Pinpoint the cell where the given text exists, returning its [x, y] midpoint coordinate. 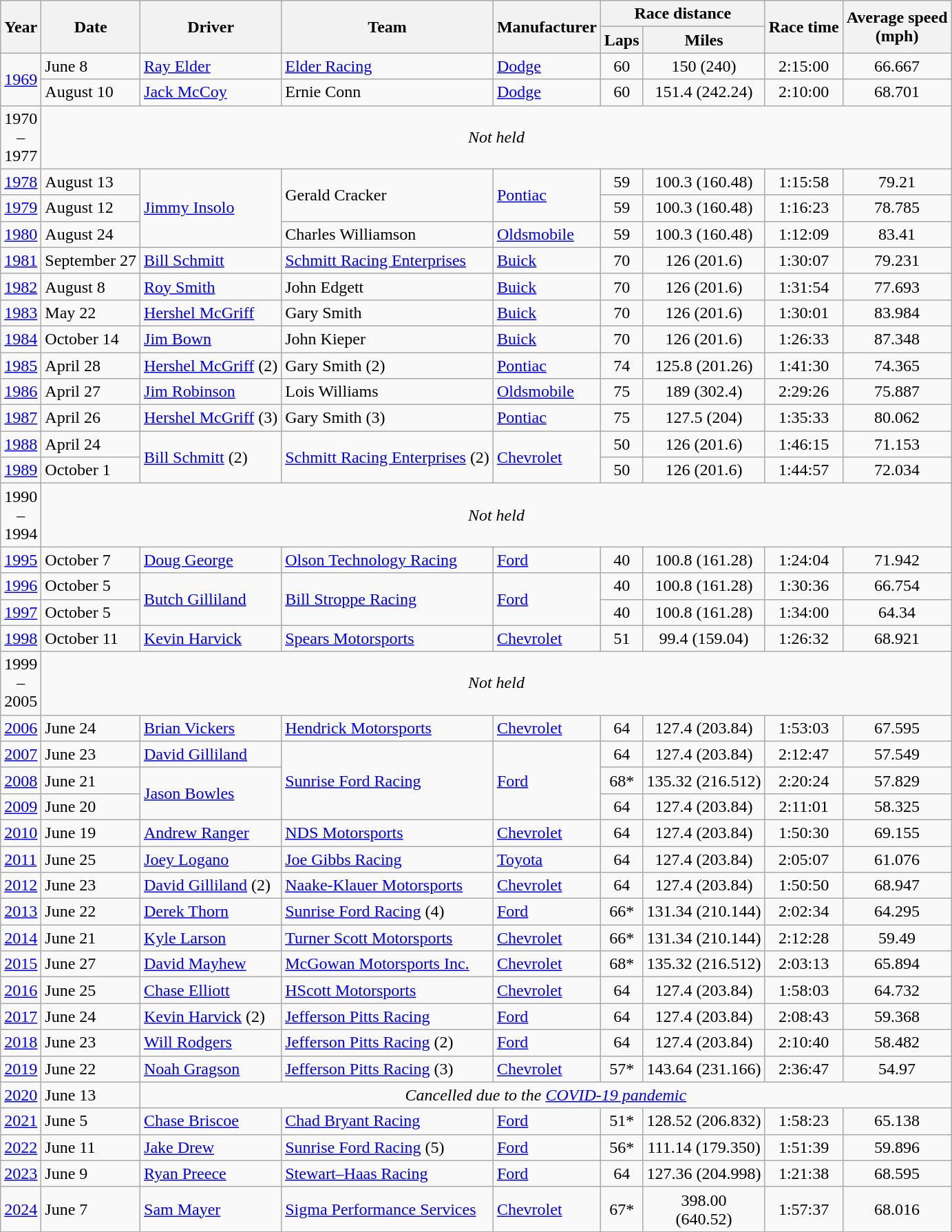
1983 [21, 313]
1987 [21, 418]
67* [622, 1209]
1990–1994 [21, 515]
Kyle Larson [211, 938]
1:15:58 [804, 182]
71.942 [897, 560]
1:58:23 [804, 1121]
1988 [21, 444]
2024 [21, 1209]
June 9 [91, 1173]
80.062 [897, 418]
57.829 [897, 780]
McGowan Motorsports Inc. [388, 964]
398.00(640.52) [704, 1209]
189 (302.4) [704, 392]
Hershel McGriff (2) [211, 366]
56* [622, 1147]
2015 [21, 964]
2018 [21, 1043]
Schmitt Racing Enterprises [388, 260]
71.153 [897, 444]
2011 [21, 859]
Race distance [683, 14]
Ryan Preece [211, 1173]
Cancelled due to the COVID-19 pandemic [547, 1095]
1:51:39 [804, 1147]
2:20:24 [804, 780]
2006 [21, 728]
2023 [21, 1173]
June 8 [91, 66]
1:53:03 [804, 728]
2019 [21, 1069]
Chase Briscoe [211, 1121]
Elder Racing [388, 66]
Ray Elder [211, 66]
69.155 [897, 833]
59.49 [897, 938]
1980 [21, 234]
2009 [21, 806]
1:12:09 [804, 234]
57* [622, 1069]
NDS Motorsports [388, 833]
Sigma Performance Services [388, 1209]
June 20 [91, 806]
Year [21, 27]
June 5 [91, 1121]
125.8 (201.26) [704, 366]
1:44:57 [804, 470]
September 27 [91, 260]
Spears Motorsports [388, 638]
Chase Elliott [211, 990]
Jack McCoy [211, 92]
Gerald Cracker [388, 195]
Noah Gragson [211, 1069]
Date [91, 27]
77.693 [897, 286]
October 14 [91, 339]
Jason Bowles [211, 793]
1989 [21, 470]
1:21:38 [804, 1173]
Toyota [547, 859]
1:26:32 [804, 638]
74 [622, 366]
1981 [21, 260]
Joey Logano [211, 859]
83.41 [897, 234]
Hershel McGriff (3) [211, 418]
Will Rodgers [211, 1043]
Kevin Harvick (2) [211, 1016]
1:35:33 [804, 418]
143.64 (231.166) [704, 1069]
1998 [21, 638]
Gary Smith (2) [388, 366]
Jimmy Insolo [211, 208]
April 27 [91, 392]
Bill Schmitt (2) [211, 457]
Laps [622, 40]
Olson Technology Racing [388, 560]
Jim Robinson [211, 392]
58.482 [897, 1043]
1:50:30 [804, 833]
67.595 [897, 728]
John Kieper [388, 339]
Sunrise Ford Racing (5) [388, 1147]
Sam Mayer [211, 1209]
2:02:34 [804, 912]
Jefferson Pitts Racing [388, 1016]
Lois Williams [388, 392]
65.138 [897, 1121]
2:29:26 [804, 392]
June 7 [91, 1209]
John Edgett [388, 286]
2:15:00 [804, 66]
1986 [21, 392]
1970–1977 [21, 137]
2016 [21, 990]
Team [388, 27]
1999–2005 [21, 683]
1:50:50 [804, 886]
Andrew Ranger [211, 833]
HScott Motorsports [388, 990]
June 11 [91, 1147]
150 (240) [704, 66]
68.921 [897, 638]
68.947 [897, 886]
August 24 [91, 234]
Sunrise Ford Racing [388, 780]
1:41:30 [804, 366]
1982 [21, 286]
Jim Bown [211, 339]
2:12:47 [804, 754]
Naake-Klauer Motorsports [388, 886]
78.785 [897, 208]
68.595 [897, 1173]
April 28 [91, 366]
87.348 [897, 339]
2:03:13 [804, 964]
1:16:23 [804, 208]
August 13 [91, 182]
Doug George [211, 560]
Kevin Harvick [211, 638]
Joe Gibbs Racing [388, 859]
1985 [21, 366]
2020 [21, 1095]
83.984 [897, 313]
79.21 [897, 182]
Butch Gilliland [211, 599]
66.754 [897, 586]
54.97 [897, 1069]
Ernie Conn [388, 92]
127.36 (204.998) [704, 1173]
June 13 [91, 1095]
2007 [21, 754]
Jake Drew [211, 1147]
April 24 [91, 444]
Charles Williamson [388, 234]
Derek Thorn [211, 912]
75.887 [897, 392]
June 19 [91, 833]
65.894 [897, 964]
2:11:01 [804, 806]
79.231 [897, 260]
1:46:15 [804, 444]
May 22 [91, 313]
Turner Scott Motorsports [388, 938]
64.295 [897, 912]
1:31:54 [804, 286]
2:36:47 [804, 1069]
1978 [21, 182]
David Gilliland (2) [211, 886]
Hershel McGriff [211, 313]
1:30:01 [804, 313]
August 12 [91, 208]
Jefferson Pitts Racing (3) [388, 1069]
59.368 [897, 1016]
Bill Schmitt [211, 260]
72.034 [897, 470]
64.732 [897, 990]
1:57:37 [804, 1209]
1984 [21, 339]
Gary Smith [388, 313]
April 26 [91, 418]
111.14 (179.350) [704, 1147]
October 1 [91, 470]
2008 [21, 780]
Stewart–Haas Racing [388, 1173]
Bill Stroppe Racing [388, 599]
1997 [21, 612]
Average speed(mph) [897, 27]
1:30:07 [804, 260]
99.4 (159.04) [704, 638]
1:30:36 [804, 586]
David Mayhew [211, 964]
October 11 [91, 638]
August 10 [91, 92]
David Gilliland [211, 754]
Miles [704, 40]
Race time [804, 27]
August 8 [91, 286]
Driver [211, 27]
1:26:33 [804, 339]
68.701 [897, 92]
Roy Smith [211, 286]
1:58:03 [804, 990]
2014 [21, 938]
2010 [21, 833]
Sunrise Ford Racing (4) [388, 912]
51 [622, 638]
2017 [21, 1016]
2:12:28 [804, 938]
1979 [21, 208]
2:10:00 [804, 92]
Jefferson Pitts Racing (2) [388, 1043]
2:10:40 [804, 1043]
1996 [21, 586]
Hendrick Motorsports [388, 728]
Schmitt Racing Enterprises (2) [388, 457]
58.325 [897, 806]
2022 [21, 1147]
64.34 [897, 612]
2012 [21, 886]
127.5 (204) [704, 418]
1995 [21, 560]
57.549 [897, 754]
2013 [21, 912]
2:08:43 [804, 1016]
66.667 [897, 66]
74.365 [897, 366]
Brian Vickers [211, 728]
1:34:00 [804, 612]
Chad Bryant Racing [388, 1121]
June 27 [91, 964]
61.076 [897, 859]
59.896 [897, 1147]
Manufacturer [547, 27]
1969 [21, 79]
68.016 [897, 1209]
151.4 (242.24) [704, 92]
October 7 [91, 560]
Gary Smith (3) [388, 418]
1:24:04 [804, 560]
2021 [21, 1121]
2:05:07 [804, 859]
128.52 (206.832) [704, 1121]
51* [622, 1121]
